Capture the cell that displays the provided text and extract its (X, Y) central coordinate. 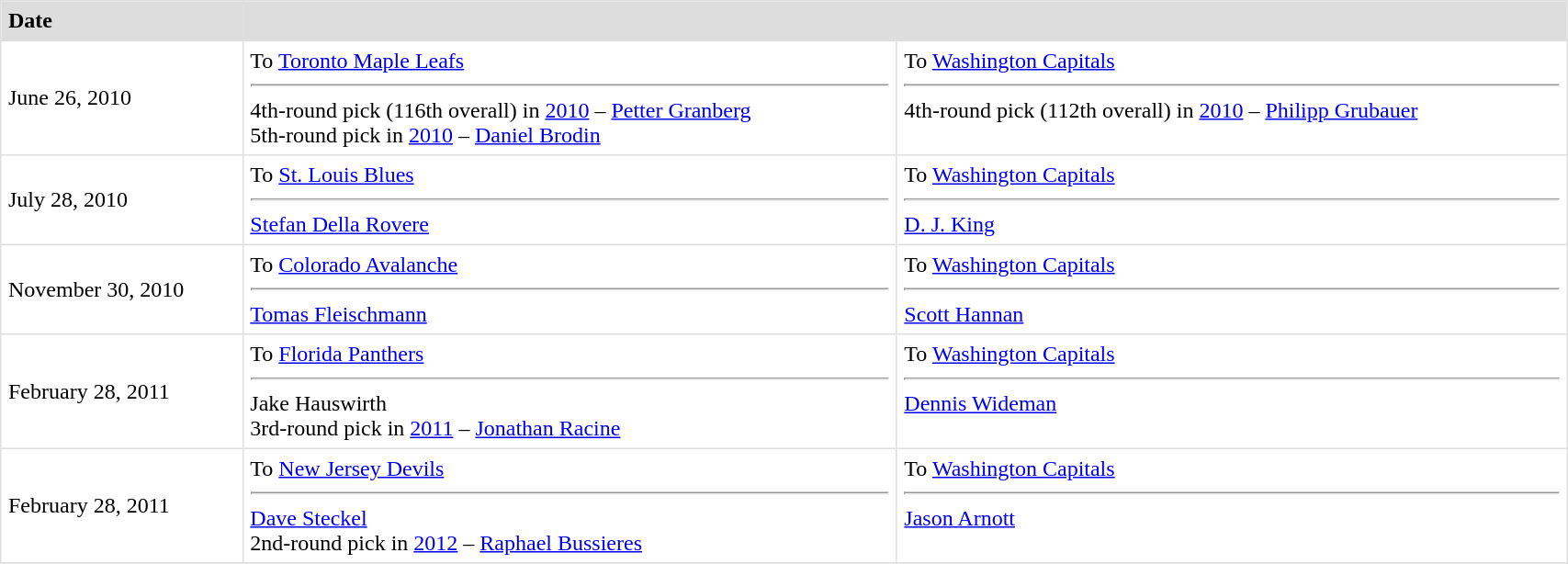
June 26, 2010 (121, 97)
July 28, 2010 (121, 200)
To Toronto Maple Leafs4th-round pick (116th overall) in 2010 – Petter Granberg5th-round pick in 2010 – Daniel Brodin (570, 97)
To Washington Capitals4th-round pick (112th overall) in 2010 – Philipp Grubauer (1232, 97)
To Washington CapitalsD. J. King (1232, 200)
November 30, 2010 (121, 289)
To St. Louis BluesStefan Della Rovere (570, 200)
To New Jersey DevilsDave Steckel2nd-round pick in 2012 – Raphael Bussieres (570, 505)
To Washington CapitalsJason Arnott (1232, 505)
To Washington CapitalsDennis Wideman (1232, 391)
To Washington CapitalsScott Hannan (1232, 289)
To Colorado AvalancheTomas Fleischmann (570, 289)
To Florida PanthersJake Hauswirth3rd-round pick in 2011 – Jonathan Racine (570, 391)
Date (121, 21)
